Pinpoint the cell where the given text exists, returning its (x, y) midpoint coordinate. 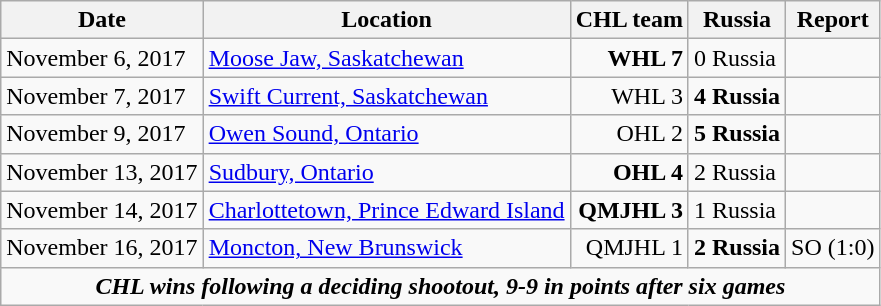
CHL team (629, 20)
November 9, 2017 (102, 134)
Location (386, 20)
0 Russia (736, 58)
OHL 4 (629, 172)
November 14, 2017 (102, 210)
CHL wins following a deciding shootout, 9-9 in points after six games (440, 286)
WHL 7 (629, 58)
4 Russia (736, 96)
Moose Jaw, Saskatchewan (386, 58)
November 13, 2017 (102, 172)
OHL 2 (629, 134)
Charlottetown, Prince Edward Island (386, 210)
Owen Sound, Ontario (386, 134)
Sudbury, Ontario (386, 172)
Moncton, New Brunswick (386, 248)
QMJHL 3 (629, 210)
SO (1:0) (833, 248)
November 16, 2017 (102, 248)
1 Russia (736, 210)
QMJHL 1 (629, 248)
Date (102, 20)
November 7, 2017 (102, 96)
WHL 3 (629, 96)
November 6, 2017 (102, 58)
Report (833, 20)
5 Russia (736, 134)
Russia (736, 20)
Swift Current, Saskatchewan (386, 96)
